Identify which cell holds the provided text, then report its (x, y) central coordinate. 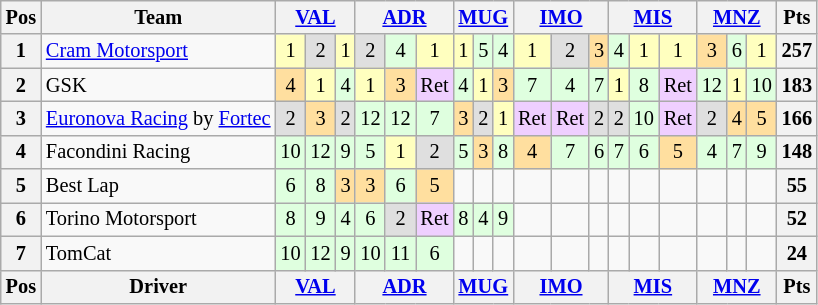
11 (400, 253)
52 (797, 219)
Facondini Racing (158, 152)
24 (797, 253)
Best Lap (158, 186)
TomCat (158, 253)
257 (797, 51)
Cram Motorsport (158, 51)
Team (158, 17)
55 (797, 186)
Driver (158, 287)
183 (797, 85)
166 (797, 118)
Torino Motorsport (158, 219)
148 (797, 152)
GSK (158, 85)
Euronova Racing by Fortec (158, 118)
